Find where the given text appears and provide that cell's center as (x, y) coordinate. 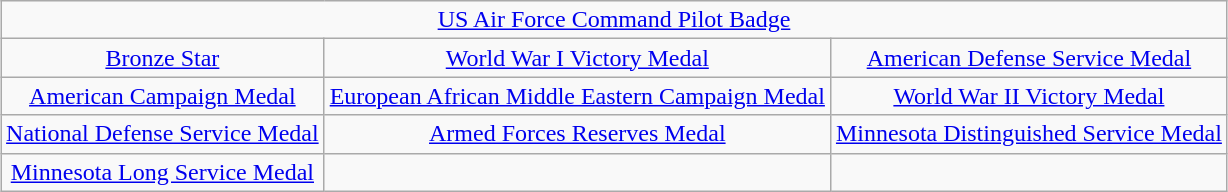
Armed Forces Reserves Medal (577, 134)
National Defense Service Medal (163, 134)
World War II Victory Medal (1028, 96)
American Defense Service Medal (1028, 58)
Minnesota Distinguished Service Medal (1028, 134)
European African Middle Eastern Campaign Medal (577, 96)
American Campaign Medal (163, 96)
Bronze Star (163, 58)
US Air Force Command Pilot Badge (614, 20)
World War I Victory Medal (577, 58)
Minnesota Long Service Medal (163, 172)
